Output the [X, Y] coordinate of the center of the cell containing the given text.  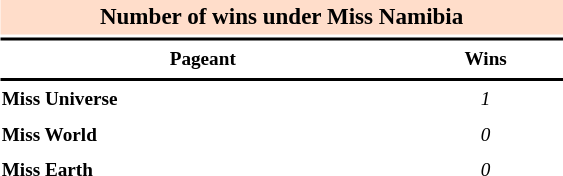
Wins [486, 60]
1 [486, 101]
Number of wins under Miss Namibia [282, 18]
Miss World [202, 135]
Pageant [202, 60]
Miss Universe [202, 101]
0 [486, 135]
